Scan for the cell matching the given text and deliver its [x, y] coordinate at center. 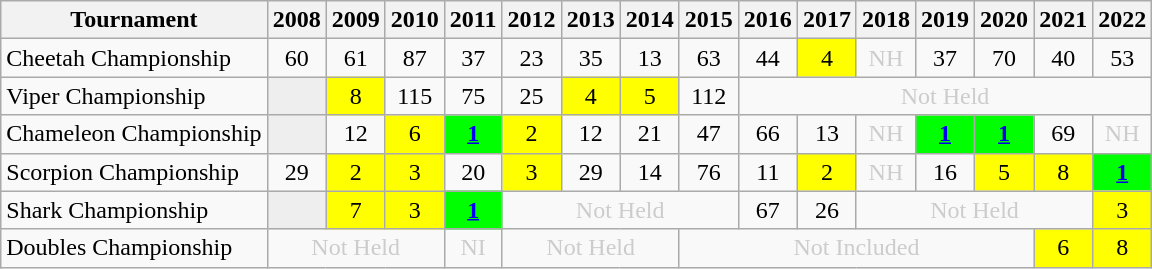
76 [708, 172]
87 [414, 58]
7 [356, 210]
23 [532, 58]
NI [473, 248]
2021 [1064, 20]
53 [1122, 58]
2011 [473, 20]
Shark Championship [134, 210]
16 [944, 172]
26 [826, 210]
2017 [826, 20]
2020 [1004, 20]
Scorpion Championship [134, 172]
61 [356, 58]
40 [1064, 58]
67 [768, 210]
2015 [708, 20]
69 [1064, 134]
Chameleon Championship [134, 134]
60 [296, 58]
Cheetah Championship [134, 58]
2009 [356, 20]
Tournament [134, 20]
35 [590, 58]
Not Included [856, 248]
11 [768, 172]
115 [414, 96]
14 [650, 172]
2010 [414, 20]
2016 [768, 20]
2013 [590, 20]
70 [1004, 58]
63 [708, 58]
2022 [1122, 20]
44 [768, 58]
Viper Championship [134, 96]
75 [473, 96]
2018 [886, 20]
25 [532, 96]
2012 [532, 20]
2019 [944, 20]
112 [708, 96]
66 [768, 134]
Doubles Championship [134, 248]
20 [473, 172]
21 [650, 134]
2008 [296, 20]
2014 [650, 20]
47 [708, 134]
